Pinpoint the cell where the given text exists, returning its (X, Y) midpoint coordinate. 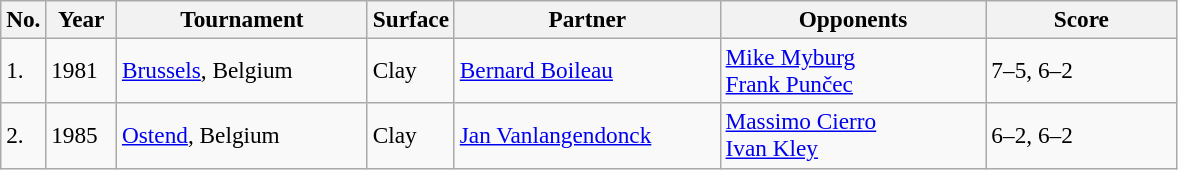
Brussels, Belgium (242, 70)
Score (1082, 19)
Mike Myburg Frank Punčec (853, 70)
6–2, 6–2 (1082, 136)
Year (82, 19)
Bernard Boileau (587, 70)
1. (24, 70)
Ostend, Belgium (242, 136)
2. (24, 136)
Partner (587, 19)
1985 (82, 136)
Tournament (242, 19)
Jan Vanlangendonck (587, 136)
Opponents (853, 19)
Massimo Cierro Ivan Kley (853, 136)
1981 (82, 70)
Surface (410, 19)
7–5, 6–2 (1082, 70)
No. (24, 19)
